Capture the cell that displays the provided text and extract its [x, y] central coordinate. 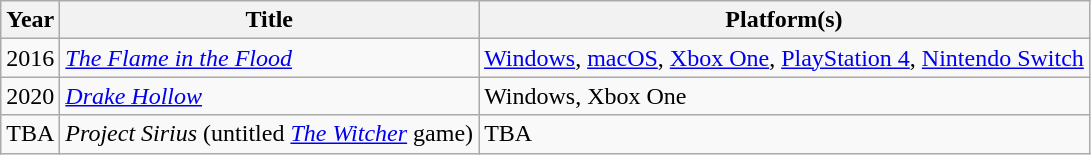
Project Sirius (untitled The Witcher game) [270, 134]
2020 [30, 96]
The Flame in the Flood [270, 58]
Windows, Xbox One [784, 96]
Platform(s) [784, 20]
Windows, macOS, Xbox One, PlayStation 4, Nintendo Switch [784, 58]
2016 [30, 58]
Drake Hollow [270, 96]
Title [270, 20]
Year [30, 20]
